Extract the (x, y) coordinate from the center of the cell holding the provided text.  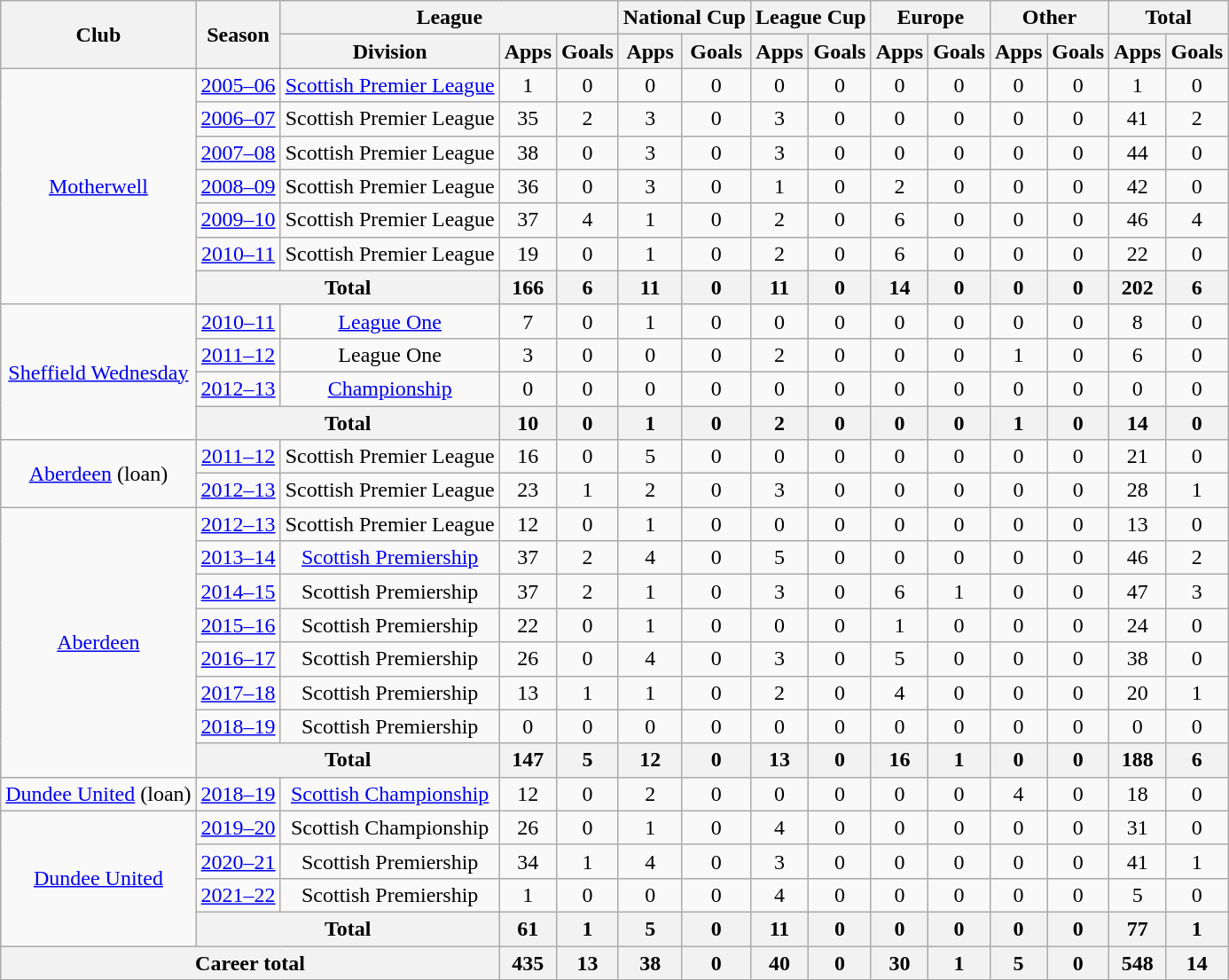
2005–06 (238, 85)
42 (1138, 186)
Season (238, 35)
2019–20 (238, 827)
36 (528, 186)
31 (1138, 827)
19 (528, 254)
8 (1138, 321)
2021–22 (238, 895)
548 (1138, 962)
League (449, 18)
166 (528, 287)
47 (1138, 592)
Division (390, 51)
League Cup (810, 18)
44 (1138, 153)
77 (1138, 929)
40 (779, 962)
435 (528, 962)
21 (1138, 457)
23 (528, 490)
Championship (390, 388)
Dundee United (loan) (98, 794)
2009–10 (238, 220)
61 (528, 929)
2007–08 (238, 153)
18 (1138, 794)
2013–14 (238, 558)
20 (1138, 693)
35 (528, 119)
34 (528, 861)
28 (1138, 490)
7 (528, 321)
Dundee United (98, 878)
Europe (930, 18)
2008–09 (238, 186)
Sheffield Wednesday (98, 372)
Motherwell (98, 186)
Aberdeen (loan) (98, 474)
188 (1138, 760)
202 (1138, 287)
2015–16 (238, 625)
2020–21 (238, 861)
Club (98, 35)
National Cup (685, 18)
24 (1138, 625)
2016–17 (238, 659)
2014–15 (238, 592)
Other (1049, 18)
30 (899, 962)
Career total (250, 962)
2017–18 (238, 693)
2006–07 (238, 119)
10 (528, 423)
147 (528, 760)
Aberdeen (98, 642)
